For the text-containing cell, return its midpoint in (x, y) coordinate format. 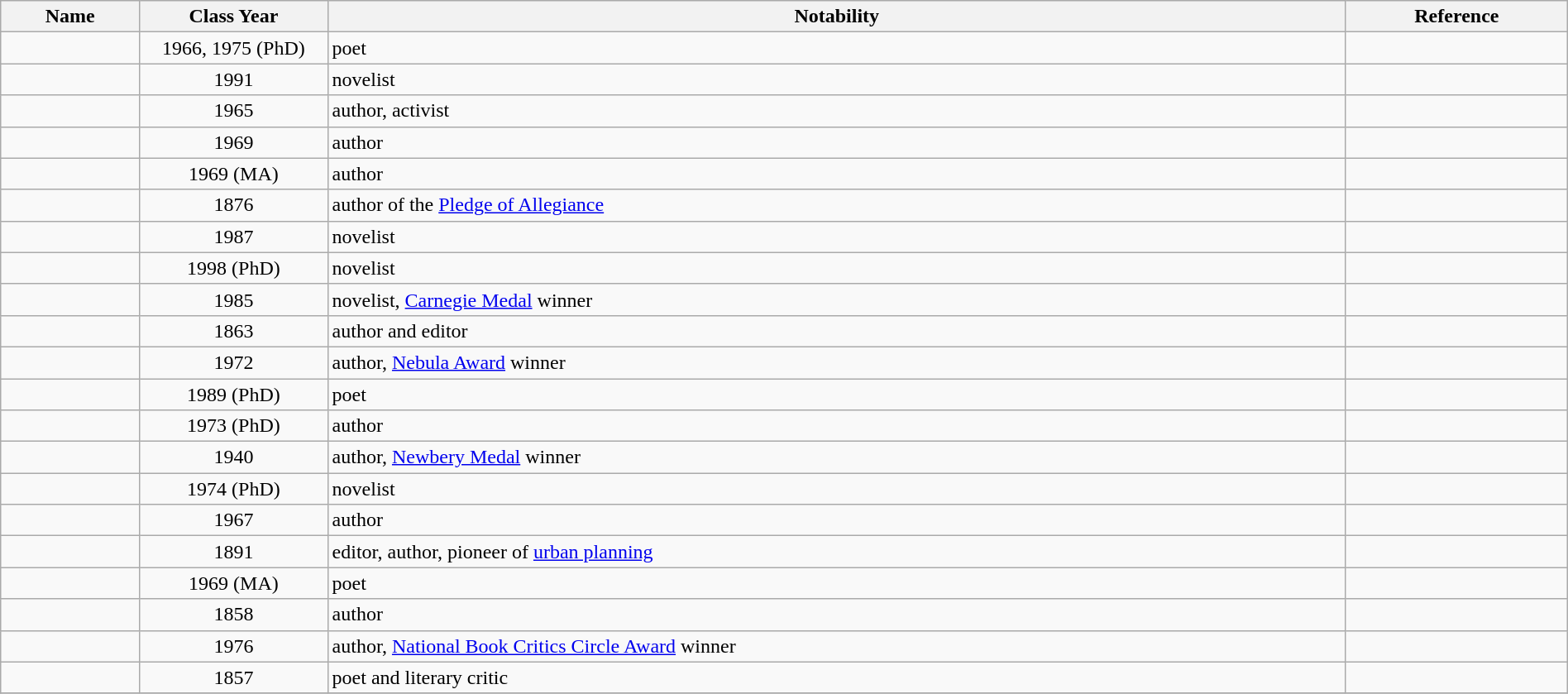
1967 (233, 520)
1985 (233, 299)
1966, 1975 (PhD) (233, 48)
novelist, Carnegie Medal winner (837, 299)
author, Newbery Medal winner (837, 457)
Name (70, 17)
editor, author, pioneer of urban planning (837, 552)
Reference (1456, 17)
1972 (233, 362)
Class Year (233, 17)
poet and literary critic (837, 677)
author of the Pledge of Allegiance (837, 205)
1976 (233, 646)
1991 (233, 79)
author and editor (837, 331)
1876 (233, 205)
author, activist (837, 111)
1940 (233, 457)
author, Nebula Award winner (837, 362)
1965 (233, 111)
author, National Book Critics Circle Award winner (837, 646)
1973 (PhD) (233, 426)
1969 (233, 142)
1987 (233, 237)
1857 (233, 677)
1863 (233, 331)
1858 (233, 615)
1974 (PhD) (233, 489)
1989 (PhD) (233, 395)
1891 (233, 552)
1998 (PhD) (233, 268)
Notability (837, 17)
